Return the (X, Y) coordinate for the center point of the cell that contains the specified text.  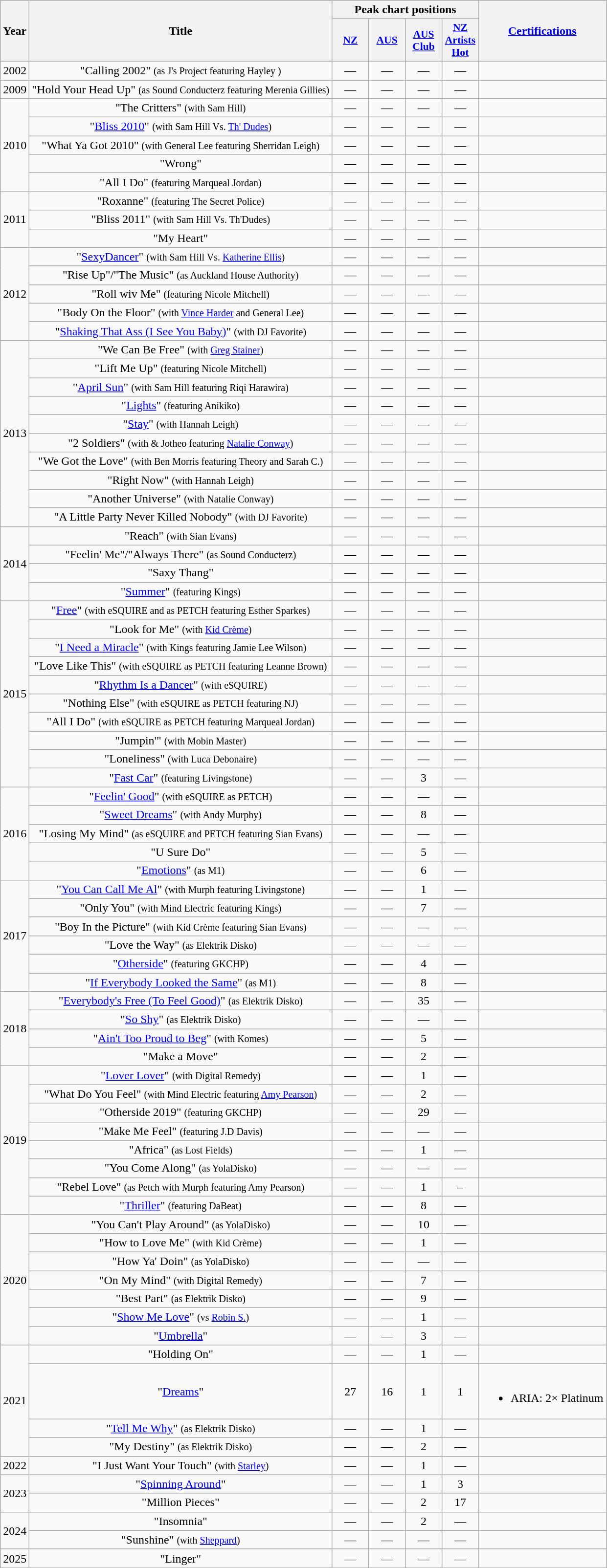
"Roll wiv Me" (featuring Nicole Mitchell) (181, 294)
35 (424, 1001)
2013 (15, 433)
"Bliss 2010" (with Sam Hill Vs. Th' Dudes) (181, 127)
"Nothing Else" (with eSQUIRE as PETCH featuring NJ) (181, 703)
"Losing My Mind" (as eSQUIRE and PETCH featuring Sian Evans) (181, 833)
2015 (15, 694)
"Free" (with eSQUIRE and as PETCH featuring Esther Sparkes) (181, 610)
"You Come Along" (as YolaDisko) (181, 1168)
"Boy In the Picture" (with Kid Crème featuring Sian Evans) (181, 926)
"You Can Call Me Al" (with Murph featuring Livingstone) (181, 889)
29 (424, 1112)
6 (424, 871)
"Bliss 2011" (with Sam Hill Vs. Th'Dudes) (181, 219)
"Tell Me Why" (as Elektrik Disko) (181, 1428)
"Make Me Feel" (featuring J.D Davis) (181, 1131)
"Million Pieces" (181, 1503)
"Wrong" (181, 164)
"Lift Me Up" (featuring Nicole Mitchell) (181, 368)
"Summer" (featuring Kings) (181, 591)
"2 Soldiers" (with & Jotheo featuring Natalie Conway) (181, 443)
"The Critters" (with Sam Hill) (181, 108)
"A Little Party Never Killed Nobody" (with DJ Favorite) (181, 517)
ARIA: 2× Platinum (542, 1391)
"Otherside 2019" (featuring GKCHP) (181, 1112)
"Linger" (181, 1558)
"Roxanne" (featuring The Secret Police) (181, 201)
"Sweet Dreams" (with Andy Murphy) (181, 815)
"Look for Me" (with Kid Crème) (181, 629)
"Ain't Too Proud to Beg" (with Komes) (181, 1038)
"All I Do" (with eSQUIRE as PETCH featuring Marqueal Jordan) (181, 722)
2016 (15, 833)
"I Just Want Your Touch" (with Starley) (181, 1465)
2014 (15, 564)
"Rebel Love" (as Petch with Murph featuring Amy Pearson) (181, 1187)
"Love the Way" (as Elektrik Disko) (181, 945)
"April Sun" (with Sam Hill featuring Riqi Harawira) (181, 387)
"Hold Your Head Up" (as Sound Conducterz featuring Merenia Gillies) (181, 89)
"So Shy" (as Elektrik Disko) (181, 1020)
"Loneliness" (with Luca Debonaire) (181, 759)
"What Ya Got 2010" (with General Lee featuring Sherridan Leigh) (181, 145)
"Love Like This" (with eSQUIRE as PETCH featuring Leanne Brown) (181, 666)
"Body On the Floor" (with Vince Harder and General Lee) (181, 312)
"You Can't Play Around" (as YolaDisko) (181, 1224)
AUS (387, 40)
"Another Universe" (with Natalie Conway) (181, 499)
"Make a Move" (181, 1057)
2022 (15, 1465)
"Jumpin'" (with Mobin Master) (181, 740)
"My Heart" (181, 238)
4 (424, 963)
"Stay" (with Hannah Leigh) (181, 424)
Title (181, 31)
NZArtistsHot (460, 40)
"Rhythm Is a Dancer" (with eSQUIRE) (181, 685)
"Calling 2002" (as J's Project featuring Hayley ) (181, 70)
9 (424, 1299)
2017 (15, 936)
10 (424, 1224)
17 (460, 1503)
"How to Love Me" (with Kid Crème) (181, 1242)
"Sunshine" (with Sheppard) (181, 1540)
"Rise Up"/"The Music" (as Auckland House Authority) (181, 275)
"Feelin' Me"/"Always There" (as Sound Conducterz) (181, 554)
2020 (15, 1280)
"Fast Car" (featuring Livingstone) (181, 778)
AUSClub (424, 40)
"We Can Be Free" (with Greg Stainer) (181, 349)
"Umbrella" (181, 1336)
Year (15, 31)
"I Need a Miracle" (with Kings featuring Jamie Lee Wilson) (181, 647)
"Africa" (as Lost Fields) (181, 1150)
2018 (15, 1029)
"Everybody's Free (To Feel Good)" (as Elektrik Disko) (181, 1001)
Certifications (542, 31)
"Shaking That Ass (I See You Baby)" (with DJ Favorite) (181, 331)
"We Got the Love" (with Ben Morris featuring Theory and Sarah C.) (181, 461)
"Thriller" (featuring DaBeat) (181, 1205)
2009 (15, 89)
"Reach" (with Sian Evans) (181, 536)
2024 (15, 1530)
27 (350, 1391)
"Dreams" (181, 1391)
2012 (15, 294)
"Lover Lover" (with Digital Remedy) (181, 1075)
2011 (15, 219)
2010 (15, 145)
2025 (15, 1558)
"Holding On" (181, 1354)
2023 (15, 1493)
"Otherside" (featuring GKCHP) (181, 963)
"What Do You Feel" (with Mind Electric featuring Amy Pearson) (181, 1094)
"My Destiny" (as Elektrik Disko) (181, 1447)
"If Everybody Looked the Same" (as M1) (181, 982)
NZ (350, 40)
"Lights" (featuring Anikiko) (181, 406)
"SexyDancer" (with Sam Hill Vs. Katherine Ellis) (181, 257)
"Best Part" (as Elektrik Disko) (181, 1299)
"How Ya' Doin" (as YolaDisko) (181, 1261)
"U Sure Do" (181, 852)
"Emotions" (as M1) (181, 871)
2019 (15, 1140)
2002 (15, 70)
"Feelin' Good" (with eSQUIRE as PETCH) (181, 796)
"All I Do" (featuring Marqueal Jordan) (181, 182)
"Show Me Love" (vs Robin S.) (181, 1317)
"Right Now" (with Hannah Leigh) (181, 480)
"Insomnia" (181, 1521)
"Spinning Around" (181, 1484)
Peak chart positions (405, 10)
16 (387, 1391)
"On My Mind" (with Digital Remedy) (181, 1280)
– (460, 1187)
"Saxy Thang" (181, 573)
2021 (15, 1401)
"Only You" (with Mind Electric featuring Kings) (181, 908)
